Provide the (x, y) coordinate of the cell's center where the given text is located.  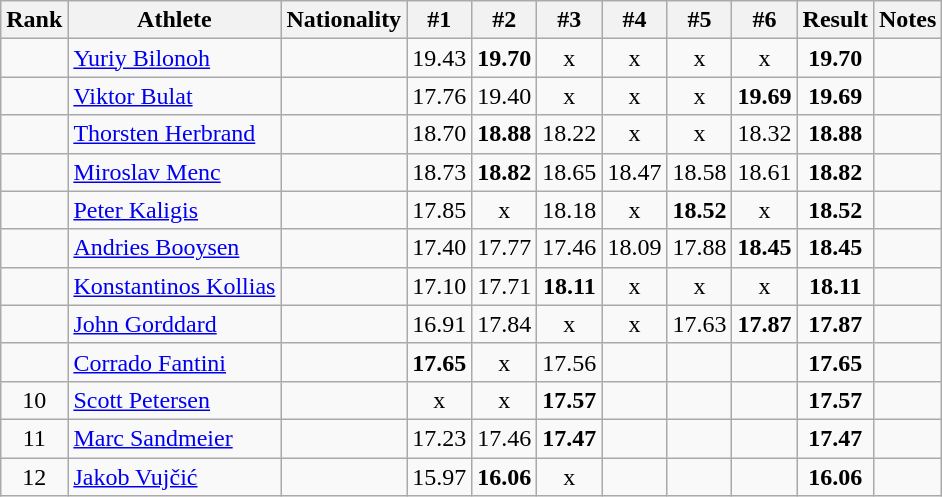
Jakob Vujčić (174, 477)
Marc Sandmeier (174, 438)
Rank (34, 20)
#2 (504, 20)
17.56 (570, 362)
17.84 (504, 324)
17.76 (440, 96)
Peter Kaligis (174, 210)
Viktor Bulat (174, 96)
#3 (570, 20)
17.88 (700, 248)
John Gorddard (174, 324)
10 (34, 400)
17.77 (504, 248)
15.97 (440, 477)
19.43 (440, 58)
Scott Petersen (174, 400)
18.47 (634, 172)
Konstantinos Kollias (174, 286)
Notes (907, 20)
#4 (634, 20)
18.22 (570, 134)
17.40 (440, 248)
12 (34, 477)
18.65 (570, 172)
18.73 (440, 172)
18.09 (634, 248)
Athlete (174, 20)
Andries Booysen (174, 248)
Thorsten Herbrand (174, 134)
18.58 (700, 172)
17.10 (440, 286)
#5 (700, 20)
17.23 (440, 438)
Corrado Fantini (174, 362)
18.70 (440, 134)
18.18 (570, 210)
Result (835, 20)
11 (34, 438)
#6 (764, 20)
Miroslav Menc (174, 172)
17.85 (440, 210)
18.32 (764, 134)
Nationality (344, 20)
18.61 (764, 172)
16.91 (440, 324)
Yuriy Bilonoh (174, 58)
#1 (440, 20)
17.63 (700, 324)
17.71 (504, 286)
19.40 (504, 96)
